Search for the cell housing the specified text and yield its [X, Y] center coordinate. 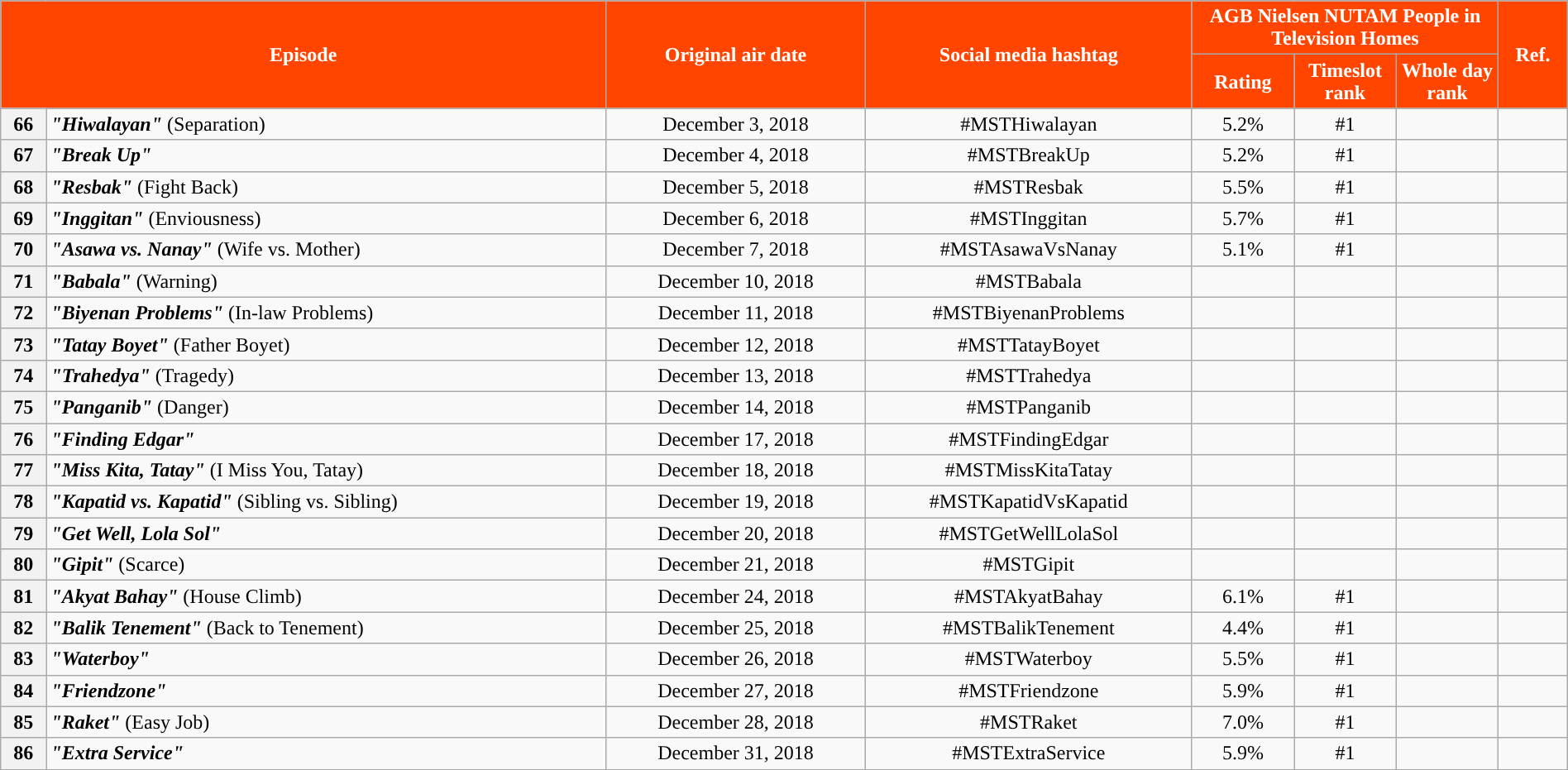
Ref. [1533, 55]
#MSTBreakUp [1029, 155]
68 [23, 187]
December 11, 2018 [736, 313]
"Resbak" (Fight Back) [326, 187]
#MSTTrahedya [1029, 375]
4.4% [1243, 628]
December 14, 2018 [736, 407]
#MSTExtraService [1029, 753]
76 [23, 439]
#MSTRaket [1029, 722]
75 [23, 407]
"Trahedya" (Tragedy) [326, 375]
Original air date [736, 55]
#MSTGetWellLolaSol [1029, 533]
70 [23, 250]
#MSTHiwalayan [1029, 124]
Rating [1243, 81]
Episode [304, 55]
#MSTFindingEdgar [1029, 439]
December 20, 2018 [736, 533]
"Waterboy" [326, 659]
69 [23, 218]
"Balik Tenement" (Back to Tenement) [326, 628]
December 28, 2018 [736, 722]
74 [23, 375]
"Inggitan" (Enviousness) [326, 218]
"Asawa vs. Nanay" (Wife vs. Mother) [326, 250]
December 18, 2018 [736, 471]
December 19, 2018 [736, 502]
77 [23, 471]
5.7% [1243, 218]
December 17, 2018 [736, 439]
73 [23, 344]
#MSTTatayBoyet [1029, 344]
December 26, 2018 [736, 659]
"Babala" (Warning) [326, 281]
83 [23, 659]
84 [23, 691]
7.0% [1243, 722]
71 [23, 281]
"Friendzone" [326, 691]
6.1% [1243, 596]
"Tatay Boyet" (Father Boyet) [326, 344]
December 4, 2018 [736, 155]
"Get Well, Lola Sol" [326, 533]
December 3, 2018 [736, 124]
December 10, 2018 [736, 281]
"Finding Edgar" [326, 439]
78 [23, 502]
#MSTMissKitaTatay [1029, 471]
#MSTGipit [1029, 565]
"Kapatid vs. Kapatid" (Sibling vs. Sibling) [326, 502]
#MSTKapatidVsKapatid [1029, 502]
December 21, 2018 [736, 565]
80 [23, 565]
Whole dayrank [1447, 81]
5.1% [1243, 250]
72 [23, 313]
December 24, 2018 [736, 596]
82 [23, 628]
86 [23, 753]
"Miss Kita, Tatay" (I Miss You, Tatay) [326, 471]
66 [23, 124]
81 [23, 596]
December 25, 2018 [736, 628]
"Biyenan Problems" (In-law Problems) [326, 313]
"Akyat Bahay" (House Climb) [326, 596]
"Hiwalayan" (Separation) [326, 124]
December 7, 2018 [736, 250]
"Break Up" [326, 155]
#MSTAsawaVsNanay [1029, 250]
#MSTResbak [1029, 187]
December 5, 2018 [736, 187]
#MSTInggitan [1029, 218]
"Raket" (Easy Job) [326, 722]
December 27, 2018 [736, 691]
#MSTBiyenanProblems [1029, 313]
Social media hashtag [1029, 55]
#MSTBalikTenement [1029, 628]
#MSTPanganib [1029, 407]
December 12, 2018 [736, 344]
"Panganib" (Danger) [326, 407]
#MSTAkyatBahay [1029, 596]
79 [23, 533]
#MSTFriendzone [1029, 691]
December 13, 2018 [736, 375]
Timeslotrank [1346, 81]
67 [23, 155]
"Gipit" (Scarce) [326, 565]
December 6, 2018 [736, 218]
December 31, 2018 [736, 753]
#MSTBabala [1029, 281]
"Extra Service" [326, 753]
85 [23, 722]
#MSTWaterboy [1029, 659]
AGB Nielsen NUTAM People in Television Homes [1345, 28]
